Pinpoint the cell where the given text exists, returning its [X, Y] midpoint coordinate. 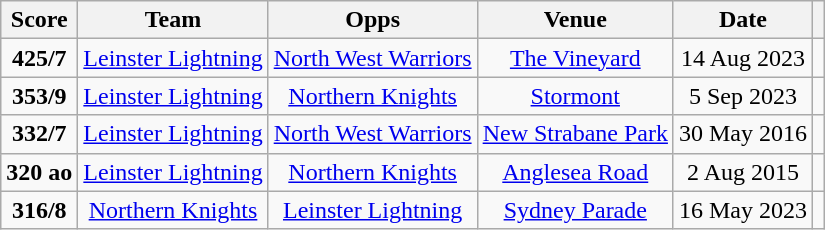
16 May 2023 [742, 210]
Score [40, 20]
332/7 [40, 134]
316/8 [40, 210]
2 Aug 2015 [742, 172]
320 ao [40, 172]
Date [742, 20]
5 Sep 2023 [742, 96]
New Strabane Park [575, 134]
The Vineyard [575, 58]
Stormont [575, 96]
353/9 [40, 96]
Team [173, 20]
Venue [575, 20]
425/7 [40, 58]
30 May 2016 [742, 134]
Anglesea Road [575, 172]
14 Aug 2023 [742, 58]
Sydney Parade [575, 210]
Opps [372, 20]
